Provide the (x, y) coordinate of the cell's center where the given text is located.  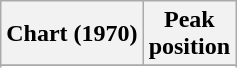
Peakposition (189, 34)
Chart (1970) (72, 34)
